Extract the [X, Y] coordinate from the center of the cell holding the provided text.  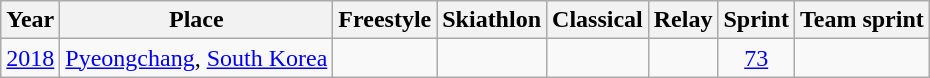
Pyeongchang, South Korea [196, 58]
Classical [598, 20]
Team sprint [862, 20]
Freestyle [385, 20]
Sprint [756, 20]
Relay [683, 20]
Place [196, 20]
Skiathlon [492, 20]
Year [30, 20]
73 [756, 58]
2018 [30, 58]
